Identify which cell holds the provided text, then report its (x, y) central coordinate. 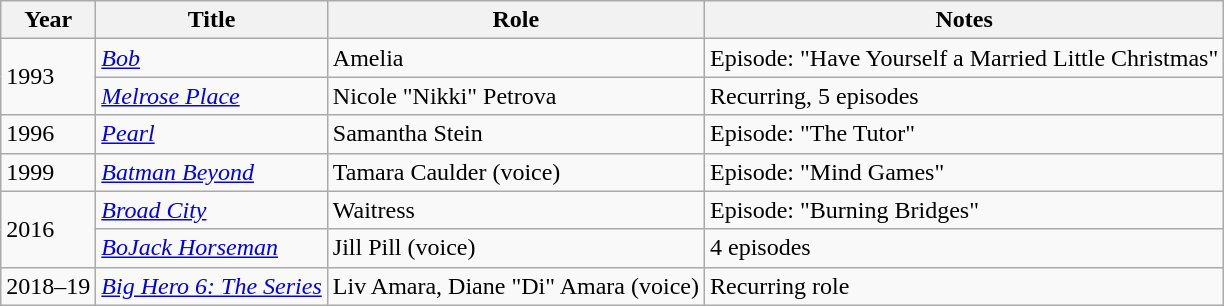
Tamara Caulder (voice) (516, 172)
Liv Amara, Diane "Di" Amara (voice) (516, 286)
1999 (48, 172)
Waitress (516, 210)
1996 (48, 134)
Pearl (212, 134)
Episode: "Mind Games" (964, 172)
4 episodes (964, 248)
2018–19 (48, 286)
Recurring, 5 episodes (964, 96)
Episode: "Burning Bridges" (964, 210)
Samantha Stein (516, 134)
Broad City (212, 210)
Episode: "The Tutor" (964, 134)
Recurring role (964, 286)
Jill Pill (voice) (516, 248)
Big Hero 6: The Series (212, 286)
Batman Beyond (212, 172)
Nicole "Nikki" Petrova (516, 96)
Title (212, 20)
Role (516, 20)
Bob (212, 58)
1993 (48, 77)
Notes (964, 20)
Amelia (516, 58)
2016 (48, 229)
Melrose Place (212, 96)
Episode: "Have Yourself a Married Little Christmas" (964, 58)
BoJack Horseman (212, 248)
Year (48, 20)
